From the cell containing the given text, extract its center point as (x, y) coordinate. 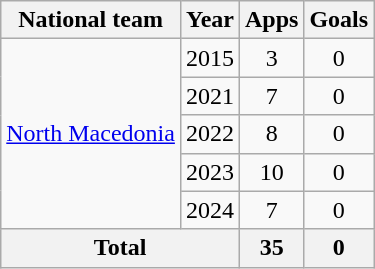
3 (271, 58)
Total (120, 248)
35 (271, 248)
2021 (210, 96)
8 (271, 134)
Goals (339, 20)
Year (210, 20)
2024 (210, 210)
Apps (271, 20)
National team (91, 20)
2022 (210, 134)
2023 (210, 172)
North Macedonia (91, 134)
2015 (210, 58)
10 (271, 172)
